Find where the given text appears and provide that cell's center as [x, y] coordinate. 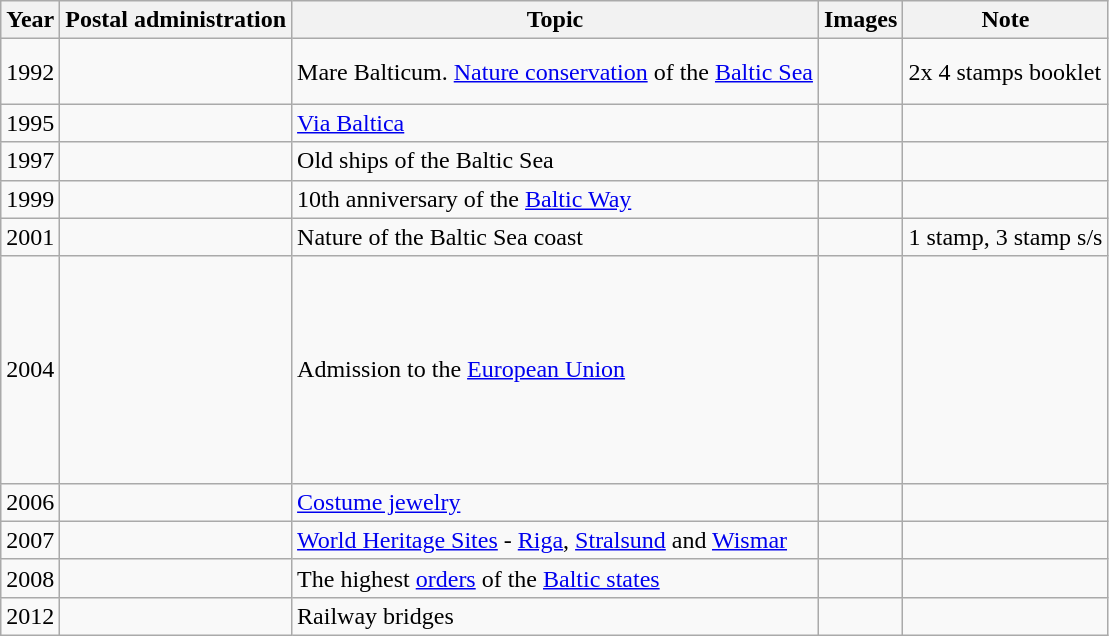
2x 4 stamps booklet [1006, 72]
2008 [30, 578]
1997 [30, 161]
Nature of the Baltic Sea coast [556, 237]
2007 [30, 540]
10th anniversary of the Baltic Way [556, 199]
Year [30, 20]
2012 [30, 616]
World Heritage Sites - Riga, Stralsund and Wismar [556, 540]
Topic [556, 20]
2001 [30, 237]
Old ships of the Baltic Sea [556, 161]
2006 [30, 502]
Admission to the European Union [556, 370]
Note [1006, 20]
Railway bridges [556, 616]
1995 [30, 123]
The highest orders of the Baltic states [556, 578]
1 stamp, 3 stamp s/s [1006, 237]
1999 [30, 199]
Via Baltica [556, 123]
Images [860, 20]
Costume jewelry [556, 502]
2004 [30, 370]
Mare Balticum. Nature conservation of the Baltic Sea [556, 72]
1992 [30, 72]
Postal administration [176, 20]
